Determine the (x, y) coordinate at the center of the cell enclosing the given text.  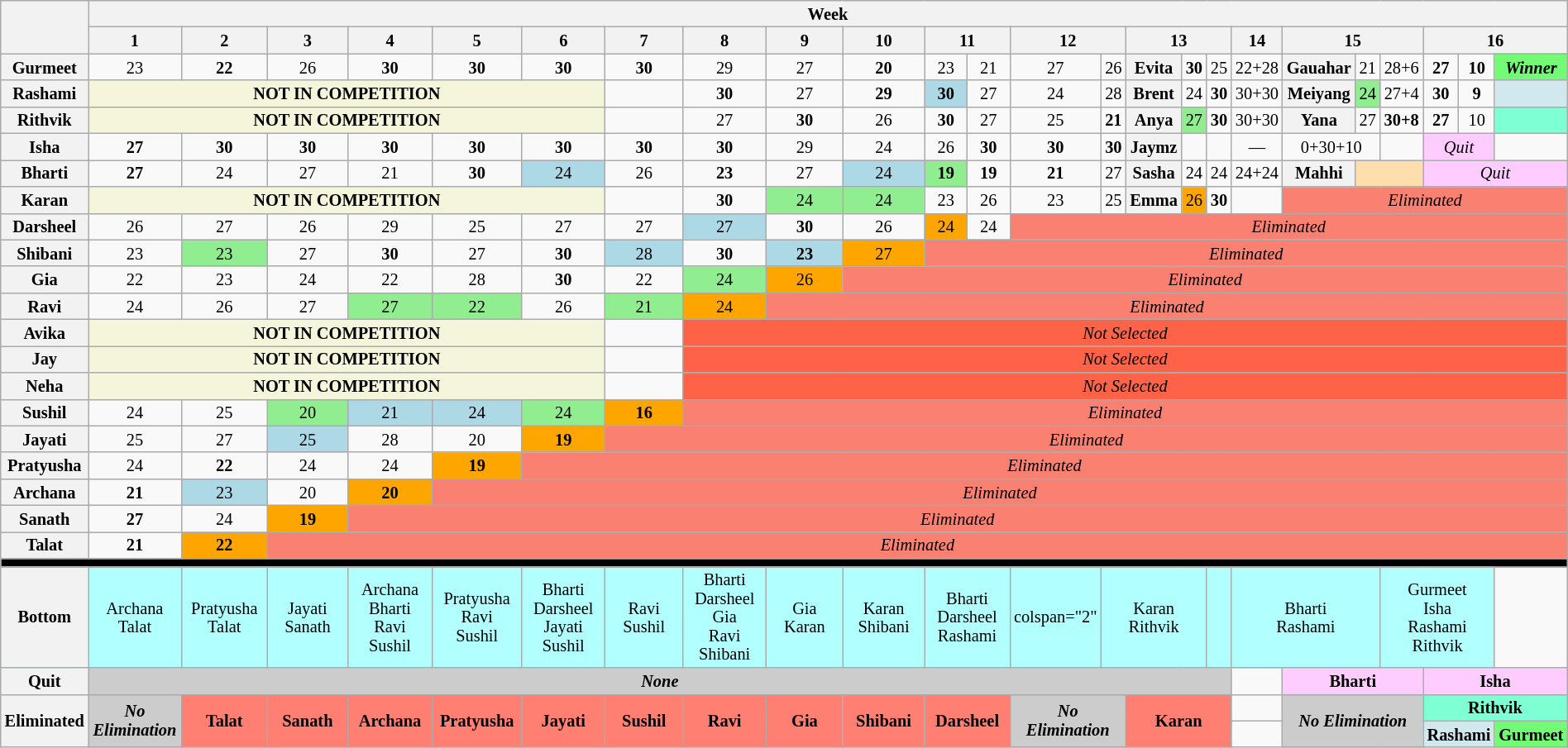
27+4 (1402, 93)
BhartiDarsheelGiaRaviShibani (724, 617)
JayatiSanath (308, 617)
8 (724, 40)
Jay (45, 359)
22+28 (1257, 67)
Emma (1153, 199)
Mahhi (1319, 173)
7 (644, 40)
28+6 (1402, 67)
RaviSushil (644, 617)
BhartiRashami (1306, 617)
PratyushaRaviSushil (477, 617)
Week (829, 13)
Meiyang (1319, 93)
30+8 (1402, 120)
PratyushaTalat (224, 617)
Sasha (1153, 173)
Neha (45, 386)
13 (1178, 40)
Brent (1153, 93)
colspan="2" (1055, 617)
5 (477, 40)
Winner (1531, 67)
Avika (45, 332)
1 (135, 40)
BhartiDarsheelRashami (968, 617)
2 (224, 40)
No Elimination (1353, 721)
KaranRithvik (1154, 617)
KaranShibani (883, 617)
14 (1257, 40)
6 (564, 40)
Anya (1153, 120)
11 (968, 40)
Yana (1319, 120)
— (1257, 146)
0+30+10 (1331, 146)
Evita (1153, 67)
GurmeetIshaRashamiRithvik (1437, 617)
None (660, 680)
Bottom (45, 617)
4 (390, 40)
Jaymz (1153, 146)
Gauahar (1319, 67)
BhartiDarsheelJayatiSushil (564, 617)
24+24 (1257, 173)
ArchanaBhartiRaviSushil (390, 617)
3 (308, 40)
GiaKaran (805, 617)
15 (1353, 40)
12 (1068, 40)
ArchanaTalat (135, 617)
